Return [X, Y] of the center of cell containing provided text 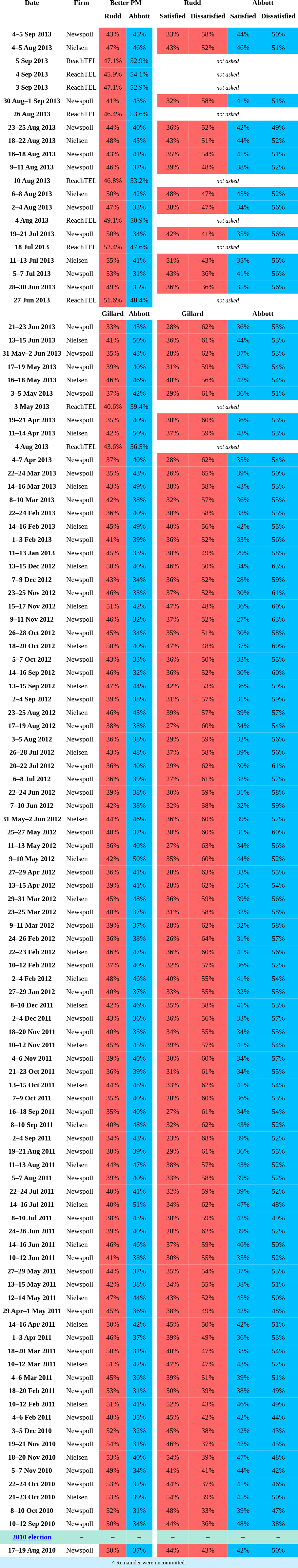
13–15 Jun 2013 [32, 340]
11–13 May 2012 [32, 845]
10–12 Feb 2012 [32, 965]
51.6% [113, 300]
1–3 Apr 2011 [32, 1337]
9–11 Aug 2013 [32, 167]
17–19 Aug 2012 [32, 726]
2010 election [32, 1537]
3 Sep 2013 [32, 87]
10–12 Feb 2011 [32, 1404]
3–5 Dec 2010 [32, 1430]
5–7 Jul 2013 [32, 274]
17–19 Aug 2010 [32, 1550]
7–9 Oct 2011 [32, 1098]
4 Sep 2013 [32, 74]
16–18 Sep 2011 [32, 1111]
43.6% [113, 447]
4–7 Apr 2013 [32, 460]
21–23 Jun 2013 [32, 327]
11–13 Jan 2013 [32, 553]
8–10 Dec 2011 [32, 1005]
22–24 Jul 2011 [32, 1191]
13–15 Apr 2012 [32, 885]
14–16 Sep 2012 [32, 673]
18–20 Nov 2010 [32, 1457]
68% [208, 1138]
2–4 Feb 2012 [32, 979]
47.6% [139, 247]
5–7 Aug 2011 [32, 1178]
27–29 Jan 2012 [32, 992]
9–11 Nov 2012 [32, 619]
13–15 Sep 2012 [32, 686]
5–7 Oct 2012 [32, 659]
11–13 Jul 2013 [32, 260]
19–21 Aug 2011 [32, 1151]
48.4% [139, 300]
10 Aug 2013 [32, 181]
8–10 Mar 2013 [32, 500]
4–5 Sep 2013 [32, 34]
24–26 Jun 2011 [32, 1231]
Rudd [113, 16]
29 Apr–1 May 2011 [32, 1311]
22–24 Feb 2013 [32, 513]
10–12 Nov 2011 [32, 1045]
22–23 Feb 2012 [32, 952]
7–9 Dec 2012 [32, 579]
19–21 Apr 2013 [32, 420]
20–22 Jul 2012 [32, 766]
24–26 Feb 2012 [32, 939]
1–3 Feb 2013 [32, 540]
3–5 May 2013 [32, 393]
19–21 Jul 2013 [32, 234]
18–22 Aug 2013 [32, 141]
22–24 Mar 2013 [32, 473]
31 May–2 Jun 2012 [32, 819]
10–12 Sep 2010 [32, 1524]
3 May 2013 [32, 407]
14–16 Jun 2011 [32, 1245]
14–16 Mar 2013 [32, 486]
8–10 Sep 2011 [32, 1125]
8–10 Oct 2010 [32, 1511]
26 Aug 2013 [32, 114]
7–10 Jun 2012 [32, 806]
6–8 Aug 2013 [32, 194]
64% [208, 939]
13–15 May 2011 [32, 1284]
45.9% [113, 74]
^ Remainder were uncommitted. [149, 1562]
26–28 Jul 2012 [32, 752]
21–23 Oct 2010 [32, 1497]
4–5 Aug 2013 [32, 47]
9–11 Mar 2012 [32, 925]
28–30 Jun 2013 [32, 287]
40.6% [113, 407]
2–4 Sep 2012 [32, 699]
26–28 Oct 2012 [32, 632]
31 May–2 Jun 2013 [32, 353]
6–8 Jul 2012 [32, 779]
16–18 Aug 2013 [32, 154]
11–14 Apr 2013 [32, 433]
18–20 Nov 2011 [32, 1032]
10–12 Jun 2011 [32, 1258]
27 Jun 2013 [32, 300]
50.9% [139, 220]
5–7 Nov 2010 [32, 1470]
11–13 Aug 2011 [32, 1164]
18 Jul 2013 [32, 247]
14–16 Jul 2011 [32, 1204]
13–15 Dec 2012 [32, 566]
8–10 Jul 2011 [32, 1218]
53.6% [139, 114]
53.2% [139, 181]
18–20 Oct 2012 [32, 646]
22–24 Oct 2010 [32, 1484]
2–4 Dec 2011 [32, 1018]
18–20 Feb 2011 [32, 1391]
19–21 Nov 2010 [32, 1444]
12–14 May 2011 [32, 1298]
23% [173, 1138]
56.5% [139, 447]
29–31 Mar 2012 [32, 898]
23–25 Mar 2012 [32, 912]
14–16 Feb 2013 [32, 526]
23–25 Nov 2012 [32, 593]
27–29 May 2011 [32, 1271]
13–15 Oct 2011 [32, 1085]
9–10 May 2012 [32, 859]
22–24 Jun 2012 [32, 792]
54.1% [139, 74]
3–5 Aug 2012 [32, 739]
15–17 Nov 2012 [32, 606]
30 Aug–1 Sep 2013 [32, 100]
16–18 May 2013 [32, 380]
2–4 Aug 2013 [32, 207]
23–25 Aug 2013 [32, 127]
23–25 Aug 2012 [32, 713]
27–29 Apr 2012 [32, 872]
59.4% [139, 407]
Dissatisfied [208, 16]
18–20 Mar 2011 [32, 1351]
10–12 Mar 2011 [32, 1364]
21–23 Oct 2011 [32, 1071]
17–19 May 2013 [32, 366]
52.4% [113, 247]
4–6 Feb 2011 [32, 1417]
25–27 May 2012 [32, 832]
65% [208, 473]
4–6 Mar 2011 [32, 1377]
14–16 Apr 2011 [32, 1324]
49.1% [113, 220]
46.8% [113, 181]
46.4% [113, 114]
4–6 Nov 2011 [32, 1058]
2–4 Sep 2011 [32, 1138]
5 Sep 2013 [32, 61]
